From the cell containing the given text, extract its center point as (X, Y) coordinate. 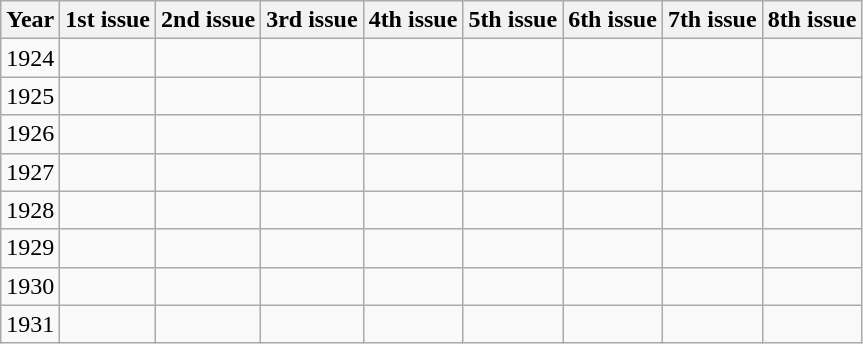
1931 (30, 324)
1929 (30, 248)
6th issue (613, 20)
7th issue (712, 20)
1925 (30, 96)
1926 (30, 134)
1930 (30, 286)
4th issue (413, 20)
3rd issue (312, 20)
2nd issue (208, 20)
1928 (30, 210)
5th issue (513, 20)
1st issue (108, 20)
8th issue (812, 20)
1924 (30, 58)
1927 (30, 172)
Year (30, 20)
